Determine the (x, y) coordinate at the center of the cell enclosing the given text.  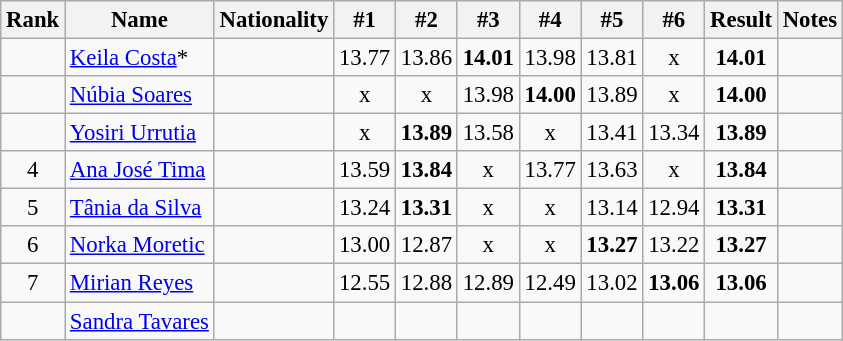
13.81 (612, 58)
13.41 (612, 133)
12.49 (550, 283)
13.86 (427, 58)
#6 (674, 20)
13.14 (612, 208)
13.63 (612, 170)
4 (33, 170)
Sandra Tavares (140, 321)
13.22 (674, 245)
Keila Costa* (140, 58)
Tânia da Silva (140, 208)
12.55 (365, 283)
5 (33, 208)
13.24 (365, 208)
13.59 (365, 170)
7 (33, 283)
13.02 (612, 283)
#2 (427, 20)
Result (742, 20)
6 (33, 245)
Mirian Reyes (140, 283)
Yosiri Urrutia (140, 133)
13.58 (488, 133)
13.00 (365, 245)
#3 (488, 20)
Ana José Tima (140, 170)
Norka Moretic (140, 245)
Rank (33, 20)
#4 (550, 20)
12.94 (674, 208)
12.88 (427, 283)
12.87 (427, 245)
Núbia Soares (140, 95)
13.34 (674, 133)
Nationality (274, 20)
12.89 (488, 283)
#5 (612, 20)
Name (140, 20)
Notes (810, 20)
#1 (365, 20)
